From the cell containing the given text, extract its center point as (X, Y) coordinate. 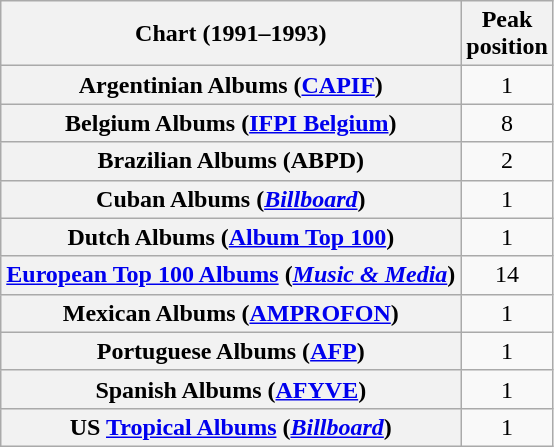
Argentinian Albums (CAPIF) (231, 85)
Peakposition (507, 34)
US Tropical Albums (Billboard) (231, 427)
14 (507, 275)
Mexican Albums (AMPROFON) (231, 313)
Brazilian Albums (ABPD) (231, 161)
Portuguese Albums (AFP) (231, 351)
Spanish Albums (AFYVE) (231, 389)
8 (507, 123)
Cuban Albums (Billboard) (231, 199)
Dutch Albums (Album Top 100) (231, 237)
2 (507, 161)
Belgium Albums (IFPI Belgium) (231, 123)
Chart (1991–1993) (231, 34)
European Top 100 Albums (Music & Media) (231, 275)
